Scan for the cell matching the given text and deliver its (X, Y) coordinate at center. 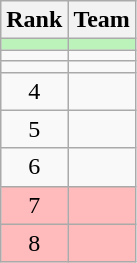
4 (34, 91)
5 (34, 129)
6 (34, 167)
Rank (34, 20)
Team (102, 20)
8 (34, 243)
7 (34, 205)
